Return [x, y] of the center of cell containing provided text 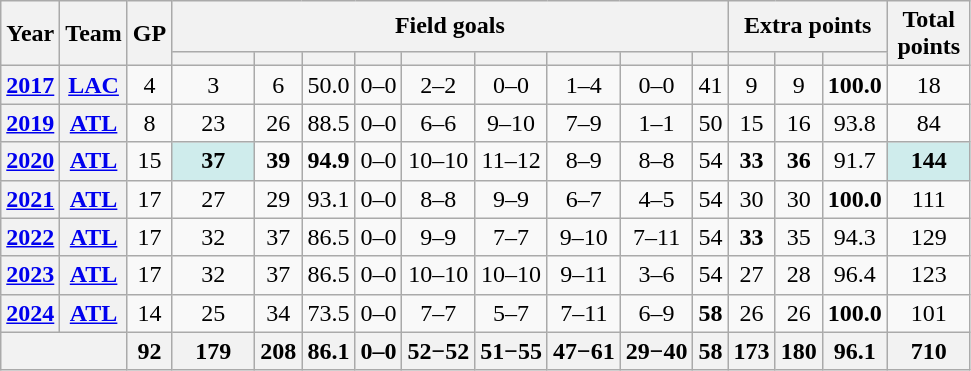
52−52 [438, 351]
39 [278, 161]
36 [798, 161]
29 [278, 199]
50.0 [328, 85]
3 [214, 85]
2022 [30, 237]
GP [149, 34]
6–9 [656, 313]
3–6 [656, 275]
29−40 [656, 351]
129 [928, 237]
14 [149, 313]
9–11 [584, 275]
73.5 [328, 313]
92 [149, 351]
LAC [94, 85]
4–5 [656, 199]
96.4 [854, 275]
2020 [30, 161]
5–7 [512, 313]
2017 [30, 85]
Field goals [450, 26]
84 [928, 123]
2023 [30, 275]
8–9 [584, 161]
6–6 [438, 123]
88.5 [328, 123]
91.7 [854, 161]
25 [214, 313]
50 [710, 123]
6 [278, 85]
23 [214, 123]
179 [214, 351]
47−61 [584, 351]
144 [928, 161]
51−55 [512, 351]
94.3 [854, 237]
180 [798, 351]
18 [928, 85]
86.1 [328, 351]
123 [928, 275]
1–4 [584, 85]
1–1 [656, 123]
101 [928, 313]
2019 [30, 123]
94.9 [328, 161]
173 [752, 351]
11–12 [512, 161]
710 [928, 351]
41 [710, 85]
7–9 [584, 123]
2024 [30, 313]
Extra points [808, 26]
8 [149, 123]
111 [928, 199]
Year [30, 34]
28 [798, 275]
2–2 [438, 85]
6–7 [584, 199]
93.8 [854, 123]
16 [798, 123]
35 [798, 237]
Team [94, 34]
96.1 [854, 351]
208 [278, 351]
34 [278, 313]
Total points [928, 34]
4 [149, 85]
93.1 [328, 199]
2021 [30, 199]
